Scan for the cell matching the given text and deliver its (x, y) coordinate at center. 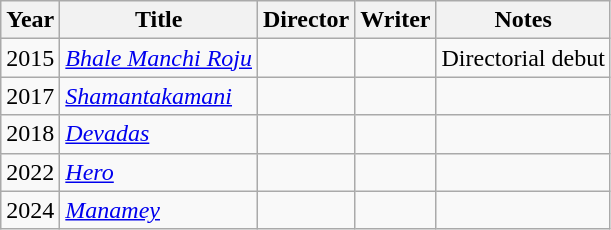
2015 (30, 58)
Manamey (159, 210)
Writer (396, 20)
Shamantakamani (159, 96)
2024 (30, 210)
Devadas (159, 134)
2022 (30, 172)
Bhale Manchi Roju (159, 58)
Notes (523, 20)
Directorial debut (523, 58)
Title (159, 20)
2018 (30, 134)
2017 (30, 96)
Director (306, 20)
Year (30, 20)
Hero (159, 172)
